Locate the cell with the specified text and output its (x, y) center coordinate. 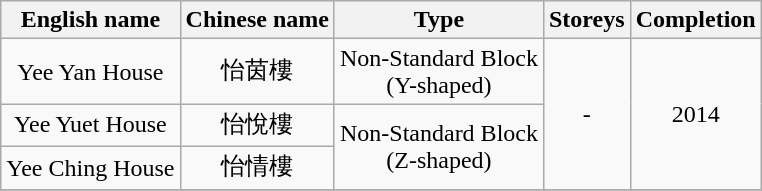
Type (438, 20)
2014 (696, 114)
怡情樓 (257, 168)
Non-Standard Block(Y-shaped) (438, 72)
English name (90, 20)
Yee Yuet House (90, 126)
Yee Yan House (90, 72)
怡茵樓 (257, 72)
怡悅樓 (257, 126)
Non-Standard Block(Z-shaped) (438, 146)
- (586, 114)
Storeys (586, 20)
Completion (696, 20)
Chinese name (257, 20)
Yee Ching House (90, 168)
